Find where the given text appears and provide that cell's center as [X, Y] coordinate. 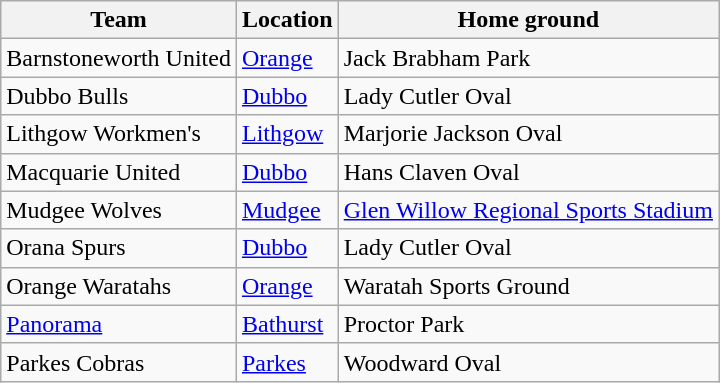
Team [119, 20]
Proctor Park [528, 324]
Location [287, 20]
Panorama [119, 324]
Glen Willow Regional Sports Stadium [528, 210]
Woodward Oval [528, 362]
Waratah Sports Ground [528, 286]
Bathurst [287, 324]
Mudgee Wolves [119, 210]
Mudgee [287, 210]
Lithgow [287, 134]
Orana Spurs [119, 248]
Home ground [528, 20]
Macquarie United [119, 172]
Dubbo Bulls [119, 96]
Parkes [287, 362]
Hans Claven Oval [528, 172]
Marjorie Jackson Oval [528, 134]
Lithgow Workmen's [119, 134]
Parkes Cobras [119, 362]
Jack Brabham Park [528, 58]
Orange Waratahs [119, 286]
Barnstoneworth United [119, 58]
